Locate the cell with the specified text and output its (x, y) center coordinate. 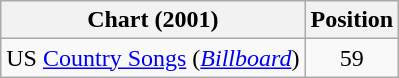
Position (352, 20)
US Country Songs (Billboard) (153, 58)
Chart (2001) (153, 20)
59 (352, 58)
